Determine the (x, y) coordinate at the center of the cell enclosing the given text.  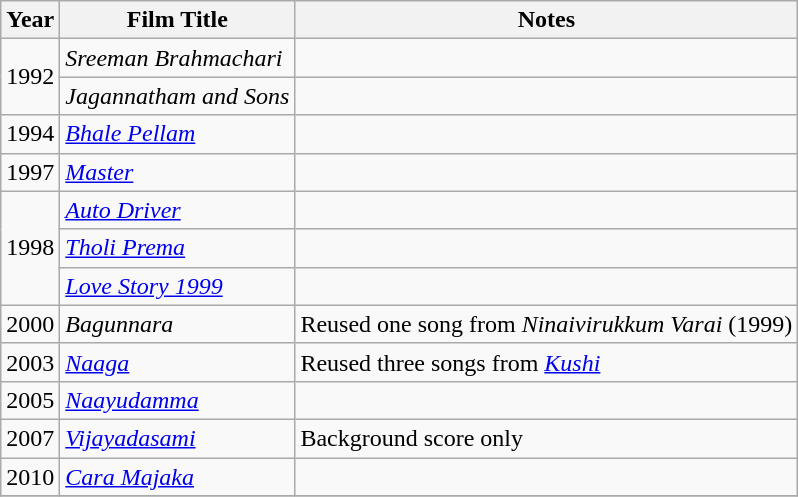
Jagannatham and Sons (178, 96)
Reused one song from Ninaivirukkum Varai (1999) (546, 324)
Reused three songs from Kushi (546, 362)
Film Title (178, 20)
Master (178, 172)
2003 (30, 362)
Cara Majaka (178, 477)
1992 (30, 77)
Naayudamma (178, 400)
1994 (30, 134)
2007 (30, 438)
Love Story 1999 (178, 286)
2000 (30, 324)
Sreeman Brahmachari (178, 58)
2010 (30, 477)
Year (30, 20)
Auto Driver (178, 210)
2005 (30, 400)
Bhale Pellam (178, 134)
Background score only (546, 438)
Notes (546, 20)
Tholi Prema (178, 248)
1997 (30, 172)
1998 (30, 248)
Vijayadasami (178, 438)
Naaga (178, 362)
Bagunnara (178, 324)
